Locate the cell with the specified text and output its [x, y] center coordinate. 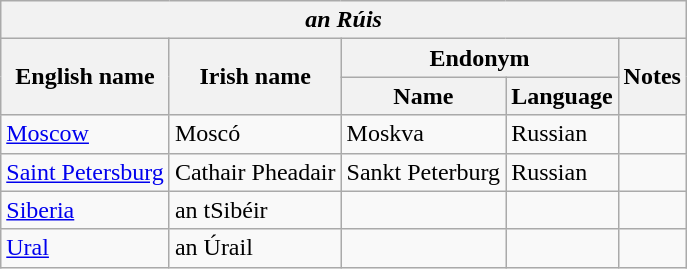
Moskva [424, 134]
Irish name [255, 77]
an Rúis [344, 20]
Ural [86, 248]
an tSibéir [255, 210]
Siberia [86, 210]
Moscó [255, 134]
Language [562, 96]
Saint Petersburg [86, 172]
Notes [652, 77]
Endonym [480, 58]
English name [86, 77]
Name [424, 96]
an Úrail [255, 248]
Sankt Peterburg [424, 172]
Moscow [86, 134]
Cathair Pheadair [255, 172]
